Output the [X, Y] coordinate of the center of the cell containing the given text.  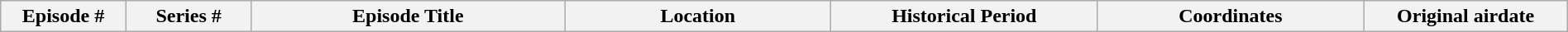
Series # [189, 16]
Coordinates [1231, 16]
Original airdate [1465, 16]
Episode # [64, 16]
Historical Period [964, 16]
Episode Title [409, 16]
Location [698, 16]
